Capture the cell that displays the provided text and extract its [x, y] central coordinate. 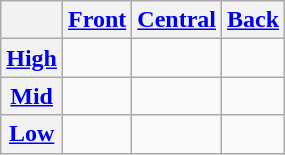
Mid [32, 96]
Low [32, 134]
Central [177, 20]
High [32, 58]
Back [254, 20]
Front [98, 20]
